Detect which cell encompasses the target text, then output its [X, Y] center coordinate. 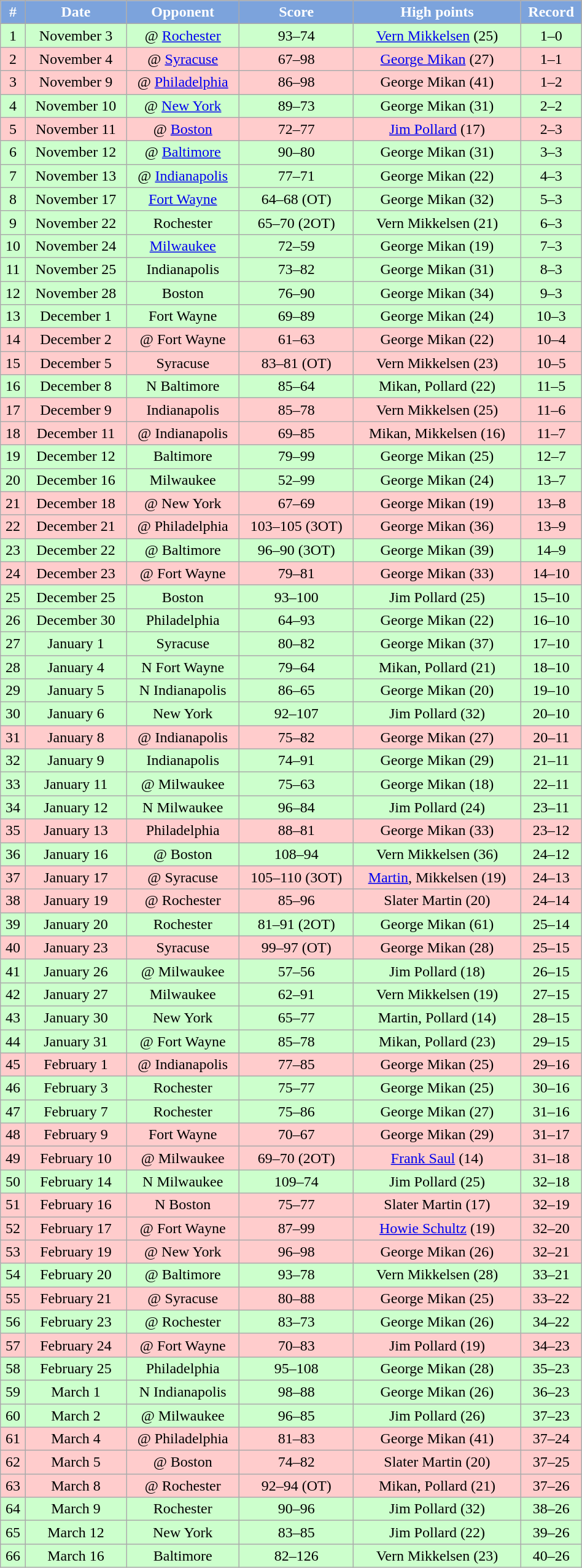
March 16 [76, 1556]
25–14 [551, 924]
November 11 [76, 129]
November 25 [76, 269]
34–22 [551, 1322]
George Mikan (37) [437, 643]
February 14 [76, 1182]
George Mikan (34) [437, 293]
65 [13, 1532]
92–94 (OT) [297, 1486]
28 [13, 667]
105–110 (3OT) [297, 877]
12 [13, 293]
36 [13, 854]
December 16 [76, 480]
November 17 [76, 199]
December 30 [76, 620]
December 9 [76, 410]
Jim Pollard (26) [437, 1415]
December 5 [76, 363]
14 [13, 340]
Jim Pollard (24) [437, 807]
Date [76, 12]
75–86 [297, 1111]
60 [13, 1415]
37 [13, 877]
1 [13, 36]
9 [13, 222]
42 [13, 994]
Vern Mikkelsen (21) [437, 222]
32–21 [551, 1252]
89–73 [297, 106]
2–3 [551, 129]
93–74 [297, 36]
33–22 [551, 1298]
35 [13, 831]
7–3 [551, 246]
83–85 [297, 1532]
72–77 [297, 129]
21–11 [551, 761]
55 [13, 1298]
22 [13, 527]
96–90 (3OT) [297, 550]
6–3 [551, 222]
57–56 [297, 971]
January 6 [76, 714]
24 [13, 573]
92–107 [297, 714]
82–126 [297, 1556]
N Boston [183, 1205]
32–18 [551, 1182]
5 [13, 129]
77–71 [297, 176]
53 [13, 1252]
13–8 [551, 503]
November 12 [76, 152]
64 [13, 1509]
58 [13, 1368]
Martin, Mikkelsen (19) [437, 877]
86–98 [297, 82]
46 [13, 1088]
March 12 [76, 1532]
2–2 [551, 106]
January 17 [76, 877]
November 24 [76, 246]
22–11 [551, 784]
12–7 [551, 457]
52–99 [297, 480]
37–24 [551, 1439]
December 12 [76, 457]
13–9 [551, 527]
31–18 [551, 1158]
26 [13, 620]
Jim Pollard (17) [437, 129]
64–68 (OT) [297, 199]
79–99 [297, 457]
March 2 [76, 1415]
13–7 [551, 480]
March 1 [76, 1392]
Slater Martin (17) [437, 1205]
29–16 [551, 1065]
December 21 [76, 527]
26–15 [551, 971]
9–3 [551, 293]
5–3 [551, 199]
37–25 [551, 1462]
28–15 [551, 1017]
Frank Saul (14) [437, 1158]
13 [13, 316]
March 4 [76, 1439]
# [13, 12]
79–81 [297, 573]
January 23 [76, 947]
February 9 [76, 1135]
86–65 [297, 691]
23–12 [551, 831]
January 30 [76, 1017]
103–105 (3OT) [297, 527]
14–9 [551, 550]
January 20 [76, 924]
Howie Schultz (19) [437, 1228]
N Fort Wayne [183, 667]
69–89 [297, 316]
88–81 [297, 831]
February 23 [76, 1322]
19–10 [551, 691]
Jim Pollard (18) [437, 971]
27 [13, 643]
1–0 [551, 36]
31–17 [551, 1135]
65–70 (2OT) [297, 222]
57 [13, 1345]
80–88 [297, 1298]
99–97 (OT) [297, 947]
December 1 [76, 316]
81–91 (2OT) [297, 924]
January 26 [76, 971]
18 [13, 433]
40 [13, 947]
Vern Mikkelsen (19) [437, 994]
64–93 [297, 620]
November 9 [76, 82]
108–94 [297, 854]
High points [437, 12]
November 3 [76, 36]
65–77 [297, 1017]
90–80 [297, 152]
N Baltimore [183, 386]
62–91 [297, 994]
30 [13, 714]
47 [13, 1111]
34 [13, 807]
2 [13, 59]
20–10 [551, 714]
Record [551, 12]
February 24 [76, 1345]
85–64 [297, 386]
20 [13, 480]
Vern Mikkelsen (36) [437, 854]
3 [13, 82]
37–23 [551, 1415]
7 [13, 176]
27–15 [551, 994]
74–82 [297, 1462]
90–96 [297, 1509]
3–3 [551, 152]
41 [13, 971]
December 25 [76, 597]
85–96 [297, 901]
23 [13, 550]
95–108 [297, 1368]
16 [13, 386]
15 [13, 363]
11–5 [551, 386]
16–10 [551, 620]
George Mikan (39) [437, 550]
29 [13, 691]
November 22 [76, 222]
74–91 [297, 761]
November 13 [76, 176]
67–98 [297, 59]
January 31 [76, 1041]
96–84 [297, 807]
75–82 [297, 737]
February 3 [76, 1088]
19 [13, 457]
23–11 [551, 807]
72–59 [297, 246]
December 2 [76, 340]
76–90 [297, 293]
December 18 [76, 503]
52 [13, 1228]
1–1 [551, 59]
32–20 [551, 1228]
February 20 [76, 1275]
66 [13, 1556]
George Mikan (36) [437, 527]
10–3 [551, 316]
Mikan, Pollard (22) [437, 386]
17–10 [551, 643]
87–99 [297, 1228]
109–74 [297, 1182]
Mikan, Pollard (23) [437, 1041]
39–26 [551, 1532]
30–16 [551, 1088]
21 [13, 503]
December 8 [76, 386]
George Mikan (18) [437, 784]
11 [13, 269]
January 4 [76, 667]
75–63 [297, 784]
37–26 [551, 1486]
February 1 [76, 1065]
69–70 (2OT) [297, 1158]
March 5 [76, 1462]
51 [13, 1205]
Score [297, 12]
January 9 [76, 761]
January 13 [76, 831]
January 1 [76, 643]
November 28 [76, 293]
43 [13, 1017]
Jim Pollard (19) [437, 1345]
25–15 [551, 947]
61–63 [297, 340]
56 [13, 1322]
March 8 [76, 1486]
96–85 [297, 1415]
32 [13, 761]
36–23 [551, 1392]
69–85 [297, 433]
George Mikan (20) [437, 691]
January 5 [76, 691]
83–73 [297, 1322]
8–3 [551, 269]
29–15 [551, 1041]
81–83 [297, 1439]
49 [13, 1158]
George Mikan (32) [437, 199]
February 10 [76, 1158]
77–85 [297, 1065]
35–23 [551, 1368]
10–4 [551, 340]
70–83 [297, 1345]
January 12 [76, 807]
17 [13, 410]
79–64 [297, 667]
32–19 [551, 1205]
38 [13, 901]
34–23 [551, 1345]
67–69 [297, 503]
31–16 [551, 1111]
14–10 [551, 573]
February 19 [76, 1252]
70–67 [297, 1135]
20–11 [551, 737]
45 [13, 1065]
Martin, Pollard (14) [437, 1017]
61 [13, 1439]
10 [13, 246]
98–88 [297, 1392]
Opponent [183, 12]
January 27 [76, 994]
96–98 [297, 1252]
January 16 [76, 854]
December 22 [76, 550]
62 [13, 1462]
44 [13, 1041]
February 21 [76, 1298]
38–26 [551, 1509]
8 [13, 199]
February 16 [76, 1205]
40–26 [551, 1556]
54 [13, 1275]
93–100 [297, 597]
63 [13, 1486]
33–21 [551, 1275]
January 8 [76, 737]
10–5 [551, 363]
33 [13, 784]
1–2 [551, 82]
24–14 [551, 901]
November 4 [76, 59]
50 [13, 1182]
31 [13, 737]
83–81 (OT) [297, 363]
25 [13, 597]
24–13 [551, 877]
18–10 [551, 667]
Jim Pollard (22) [437, 1532]
39 [13, 924]
February 17 [76, 1228]
73–82 [297, 269]
59 [13, 1392]
11–6 [551, 410]
48 [13, 1135]
24–12 [551, 854]
January 11 [76, 784]
November 10 [76, 106]
Mikan, Mikkelsen (16) [437, 433]
February 7 [76, 1111]
February 25 [76, 1368]
80–82 [297, 643]
93–78 [297, 1275]
15–10 [551, 597]
Vern Mikkelsen (28) [437, 1275]
4–3 [551, 176]
December 23 [76, 573]
11–7 [551, 433]
George Mikan (61) [437, 924]
December 11 [76, 433]
March 9 [76, 1509]
4 [13, 106]
January 19 [76, 901]
6 [13, 152]
